For the text-containing cell, return its midpoint in [X, Y] coordinate format. 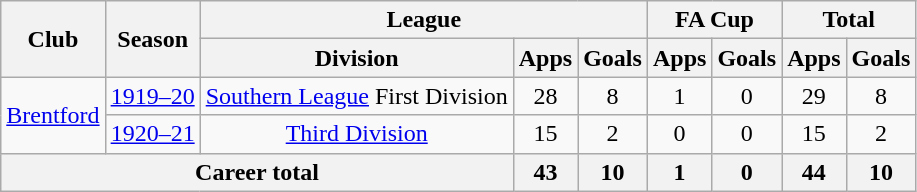
Career total [257, 172]
44 [814, 172]
1919–20 [152, 96]
Division [356, 58]
43 [545, 172]
Brentford [53, 115]
28 [545, 96]
Southern League First Division [356, 96]
League [424, 20]
Third Division [356, 134]
Club [53, 39]
Season [152, 39]
FA Cup [714, 20]
29 [814, 96]
1920–21 [152, 134]
Total [849, 20]
